Capture the cell that displays the provided text and extract its [X, Y] central coordinate. 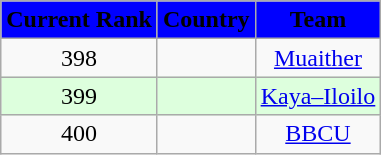
BBCU [318, 134]
Kaya–Iloilo [318, 96]
Country [206, 20]
Team [318, 20]
398 [80, 58]
400 [80, 134]
399 [80, 96]
Muaither [318, 58]
Current Rank [80, 20]
